Find where the given text appears and provide that cell's center as [x, y] coordinate. 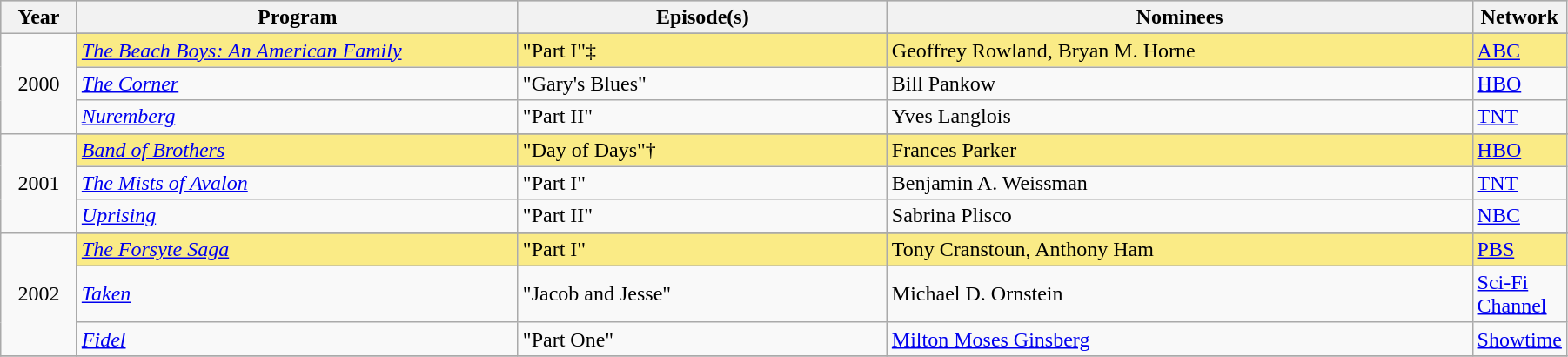
"Gary's Blues" [702, 84]
The Mists of Avalon [298, 183]
Program [298, 17]
Episode(s) [702, 17]
PBS [1519, 249]
ABC [1519, 51]
"Day of Days"† [702, 150]
2002 [39, 294]
Uprising [298, 216]
Nominees [1180, 17]
The Forsyte Saga [298, 249]
Sabrina Plisco [1180, 216]
Milton Moses Ginsberg [1180, 339]
"Part I"‡ [702, 51]
Benjamin A. Weissman [1180, 183]
Fidel [298, 339]
Taken [298, 294]
Band of Brothers [298, 150]
The Corner [298, 84]
Year [39, 17]
"Part One" [702, 339]
Geoffrey Rowland, Bryan M. Horne [1180, 51]
Showtime [1519, 339]
Bill Pankow [1180, 84]
2001 [39, 183]
NBC [1519, 216]
Tony Cranstoun, Anthony Ham [1180, 249]
2000 [39, 84]
Sci-Fi Channel [1519, 294]
Yves Langlois [1180, 117]
"Jacob and Jesse" [702, 294]
Frances Parker [1180, 150]
The Beach Boys: An American Family [298, 51]
Nuremberg [298, 117]
Michael D. Ornstein [1180, 294]
Network [1519, 17]
